Search for the cell housing the specified text and yield its (x, y) center coordinate. 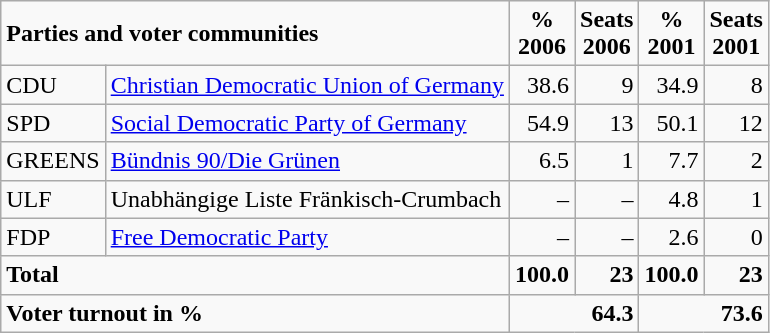
Seats2006 (607, 34)
Voter turnout in % (256, 313)
%2006 (542, 34)
64.3 (574, 313)
2 (736, 161)
0 (736, 237)
34.9 (672, 85)
Free Democratic Party (307, 237)
Parties and voter communities (256, 34)
SPD (53, 123)
Total (256, 275)
73.6 (704, 313)
Christian Democratic Union of Germany (307, 85)
FDP (53, 237)
9 (607, 85)
CDU (53, 85)
ULF (53, 199)
4.8 (672, 199)
Bündnis 90/Die Grünen (307, 161)
38.6 (542, 85)
6.5 (542, 161)
Seats2001 (736, 34)
50.1 (672, 123)
12 (736, 123)
54.9 (542, 123)
GREENS (53, 161)
Unabhängige Liste Fränkisch-Crumbach (307, 199)
Social Democratic Party of Germany (307, 123)
7.7 (672, 161)
13 (607, 123)
2.6 (672, 237)
%2001 (672, 34)
8 (736, 85)
